Search for the cell housing the specified text and yield its (x, y) center coordinate. 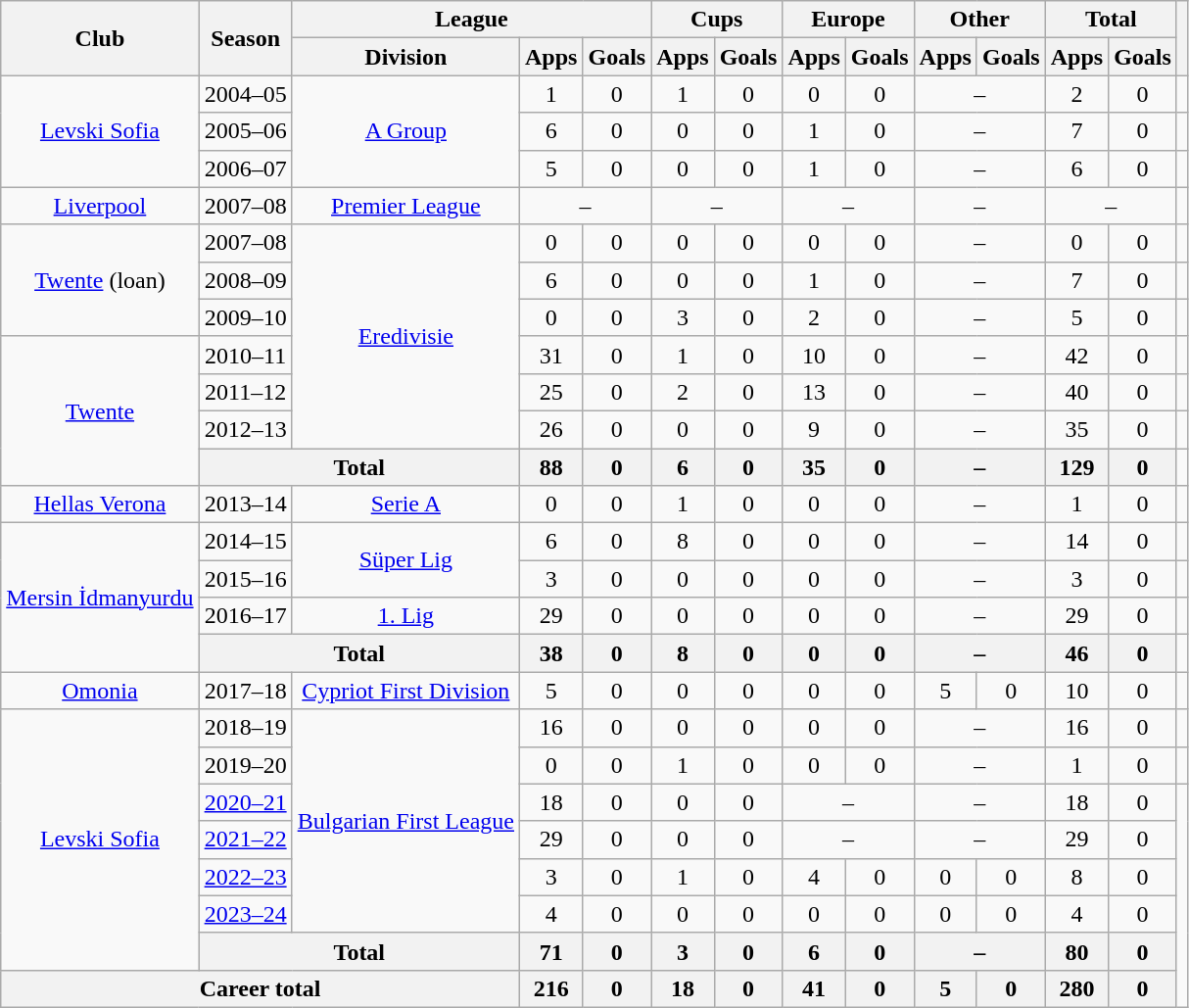
2006–07 (245, 168)
9 (814, 429)
2004–05 (245, 94)
1. Lig (405, 616)
Twente (100, 410)
2016–17 (245, 616)
Division (405, 57)
14 (1076, 542)
Premier League (405, 206)
71 (551, 951)
Season (245, 38)
2020–21 (245, 802)
40 (1076, 392)
25 (551, 392)
129 (1076, 467)
Twente (loan) (100, 280)
2012–13 (245, 429)
Bulgarian First League (405, 821)
2015–16 (245, 579)
2011–12 (245, 392)
Serie A (405, 504)
Other (979, 20)
Süper Lig (405, 560)
2013–14 (245, 504)
2018–19 (245, 728)
Career total (261, 988)
2022–23 (245, 877)
80 (1076, 951)
88 (551, 467)
216 (551, 988)
2005–06 (245, 131)
26 (551, 429)
Cups (717, 20)
Europe (848, 20)
Liverpool (100, 206)
41 (814, 988)
46 (1076, 653)
A Group (405, 131)
2014–15 (245, 542)
2009–10 (245, 317)
2021–22 (245, 840)
Club (100, 38)
2008–09 (245, 280)
2010–11 (245, 355)
Omonia (100, 691)
31 (551, 355)
280 (1076, 988)
13 (814, 392)
Mersin İdmanyurdu (100, 598)
League (472, 20)
2023–24 (245, 914)
Eredivisie (405, 336)
2019–20 (245, 765)
38 (551, 653)
Cypriot First Division (405, 691)
42 (1076, 355)
Hellas Verona (100, 504)
2017–18 (245, 691)
